Detect which cell encompasses the target text, then output its (X, Y) center coordinate. 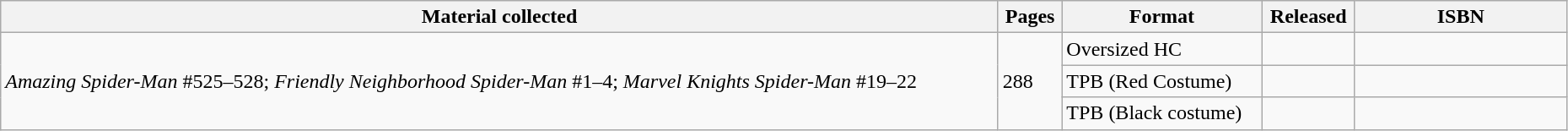
Format (1162, 17)
Oversized HC (1162, 49)
ISBN (1461, 17)
Amazing Spider-Man #525–528; Friendly Neighborhood Spider-Man #1–4; Marvel Knights Spider-Man #19–22 (499, 81)
TPB (Black costume) (1162, 113)
Released (1308, 17)
Pages (1030, 17)
Material collected (499, 17)
288 (1030, 81)
TPB (Red Costume) (1162, 81)
